Return (x, y) of the center of cell containing provided text 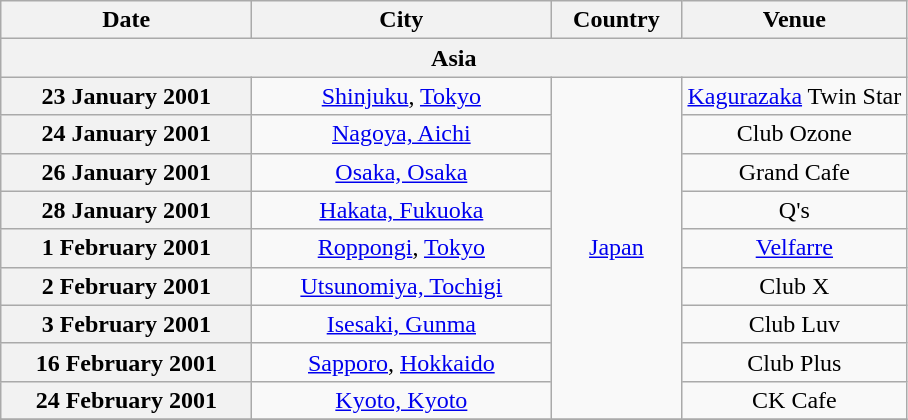
3 February 2001 (126, 324)
Grand Cafe (794, 172)
Kyoto, Kyoto (402, 400)
Shinjuku, Tokyo (402, 96)
Club Plus (794, 362)
Kagurazaka Twin Star (794, 96)
Velfarre (794, 248)
24 January 2001 (126, 134)
CK Cafe (794, 400)
Osaka, Osaka (402, 172)
24 February 2001 (126, 400)
28 January 2001 (126, 210)
Utsunomiya, Tochigi (402, 286)
Nagoya, Aichi (402, 134)
Club X (794, 286)
Sapporo, Hokkaido (402, 362)
Q's (794, 210)
2 February 2001 (126, 286)
23 January 2001 (126, 96)
16 February 2001 (126, 362)
Isesaki, Gunma (402, 324)
1 February 2001 (126, 248)
Club Ozone (794, 134)
Asia (454, 58)
Venue (794, 20)
City (402, 20)
Club Luv (794, 324)
Japan (616, 248)
Hakata, Fukuoka (402, 210)
Country (616, 20)
Date (126, 20)
26 January 2001 (126, 172)
Roppongi, Tokyo (402, 248)
